Output the [x, y] coordinate of the center of the cell containing the given text.  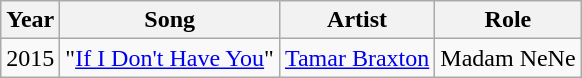
Song [170, 20]
"If I Don't Have You" [170, 58]
Madam NeNe [508, 58]
Role [508, 20]
Tamar Braxton [356, 58]
Artist [356, 20]
Year [30, 20]
2015 [30, 58]
